Capture the cell that displays the provided text and extract its [X, Y] central coordinate. 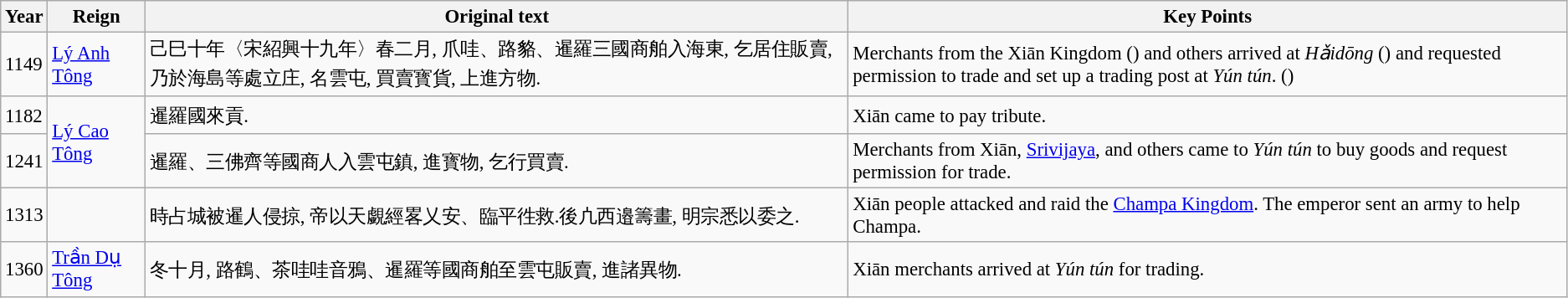
暹羅、三佛齊等國商人入雲屯鎮, 進寳物, 乞行買賣. [496, 161]
1182 [24, 116]
Xiān came to pay tribute. [1208, 116]
Lý Cao Tông [97, 142]
Lý Anh Tông [97, 65]
Xiān merchants arrived at Yún tún for trading. [1208, 270]
1360 [24, 270]
冬十月, 路鶴、茶哇哇音鴉、暹羅等國商舶至雲屯販賣, 進諸異物. [496, 270]
1241 [24, 161]
1149 [24, 65]
1313 [24, 216]
Reign [97, 17]
己巳十年〈宋紹興十九年〉春二月, 爪哇、路貉、暹羅三國商舶入海東, 乞居住販賣, 乃於海島等處立庄, 名雲屯, 買賣寳貨, 上進方物. [496, 65]
暹羅國來貢. [496, 116]
Original text [496, 17]
Merchants from Xiān, Srivijaya, and others came to Yún tún to buy goods and request permission for trade. [1208, 161]
Xiān people attacked and raid the Champa Kingdom. The emperor sent an army to help Champa. [1208, 216]
Year [24, 17]
時占城被暹人侵掠, 帝以天覷經畧乂安、臨平徃救.後凣西邉籌畫, 明宗悉以委之. [496, 216]
Trần Dụ Tông [97, 270]
Merchants from the Xiān Kingdom () and others arrived at Hǎidōng () and requested permission to trade and set up a trading post at Yún tún. () [1208, 65]
Key Points [1208, 17]
